Pinpoint the cell where the given text exists, returning its [x, y] midpoint coordinate. 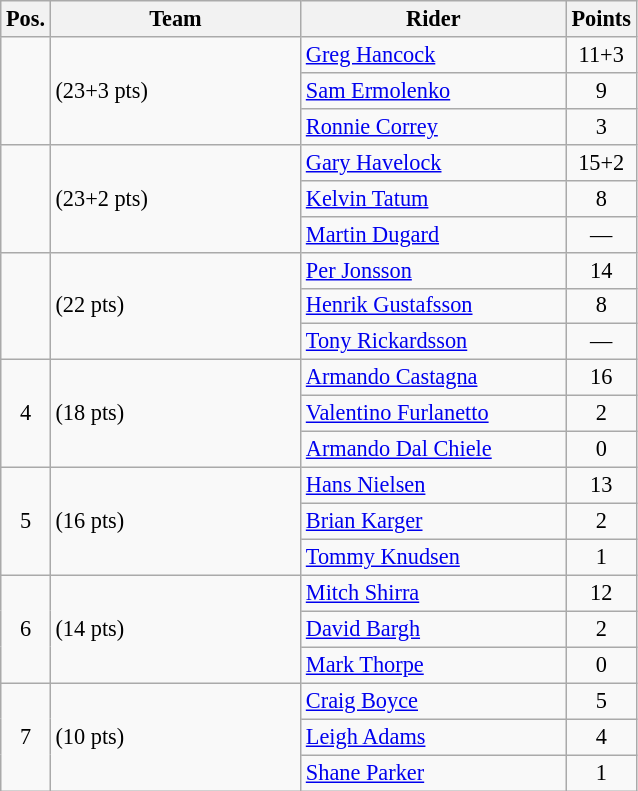
Armando Castagna [434, 378]
Rider [434, 19]
Valentino Furlanetto [434, 414]
(14 pts) [175, 629]
Team [175, 19]
Martin Dugard [434, 234]
15+2 [601, 162]
Per Jonsson [434, 270]
13 [601, 485]
3 [601, 126]
(23+3 pts) [175, 91]
(23+2 pts) [175, 198]
7 [26, 737]
Hans Nielsen [434, 485]
Kelvin Tatum [434, 198]
Sam Ermolenko [434, 90]
Tommy Knudsen [434, 557]
14 [601, 270]
Mark Thorpe [434, 665]
Tony Rickardsson [434, 342]
Leigh Adams [434, 737]
(18 pts) [175, 414]
Greg Hancock [434, 55]
David Bargh [434, 629]
16 [601, 378]
Armando Dal Chiele [434, 450]
12 [601, 593]
Gary Havelock [434, 162]
Shane Parker [434, 773]
Craig Boyce [434, 701]
(22 pts) [175, 306]
6 [26, 629]
Pos. [26, 19]
Points [601, 19]
Brian Karger [434, 521]
Henrik Gustafsson [434, 306]
Mitch Shirra [434, 593]
Ronnie Correy [434, 126]
(10 pts) [175, 737]
9 [601, 90]
(16 pts) [175, 521]
11+3 [601, 55]
